From the cell containing the given text, extract its center point as [X, Y] coordinate. 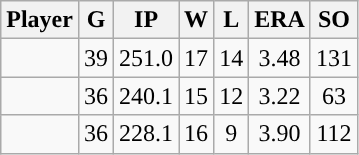
3.22 [280, 96]
SO [334, 20]
12 [232, 96]
W [196, 20]
17 [196, 58]
3.48 [280, 58]
G [96, 20]
ERA [280, 20]
IP [146, 20]
39 [96, 58]
L [232, 20]
15 [196, 96]
112 [334, 134]
14 [232, 58]
240.1 [146, 96]
63 [334, 96]
3.90 [280, 134]
9 [232, 134]
251.0 [146, 58]
Player [40, 20]
131 [334, 58]
16 [196, 134]
228.1 [146, 134]
